Locate the cell with the specified text and output its (X, Y) center coordinate. 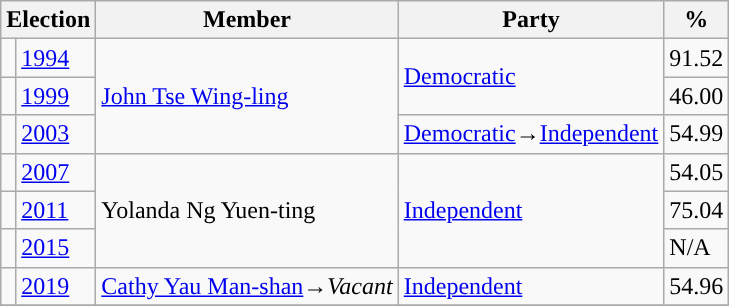
Democratic→Independent (531, 134)
% (696, 20)
2019 (56, 286)
91.52 (696, 58)
Election (48, 20)
1999 (56, 96)
2011 (56, 210)
2015 (56, 248)
2003 (56, 134)
John Tse Wing-ling (247, 96)
Democratic (531, 77)
Cathy Yau Man-shan→Vacant (247, 286)
N/A (696, 248)
Member (247, 20)
54.05 (696, 172)
46.00 (696, 96)
2007 (56, 172)
54.99 (696, 134)
75.04 (696, 210)
Yolanda Ng Yuen-ting (247, 210)
Party (531, 20)
54.96 (696, 286)
1994 (56, 58)
